Return the [x, y] coordinate for the center point of the cell that contains the specified text.  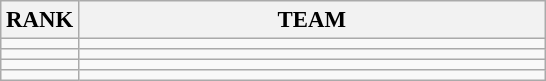
RANK [40, 20]
TEAM [312, 20]
